Extract the [x, y] coordinate from the center of the cell holding the provided text.  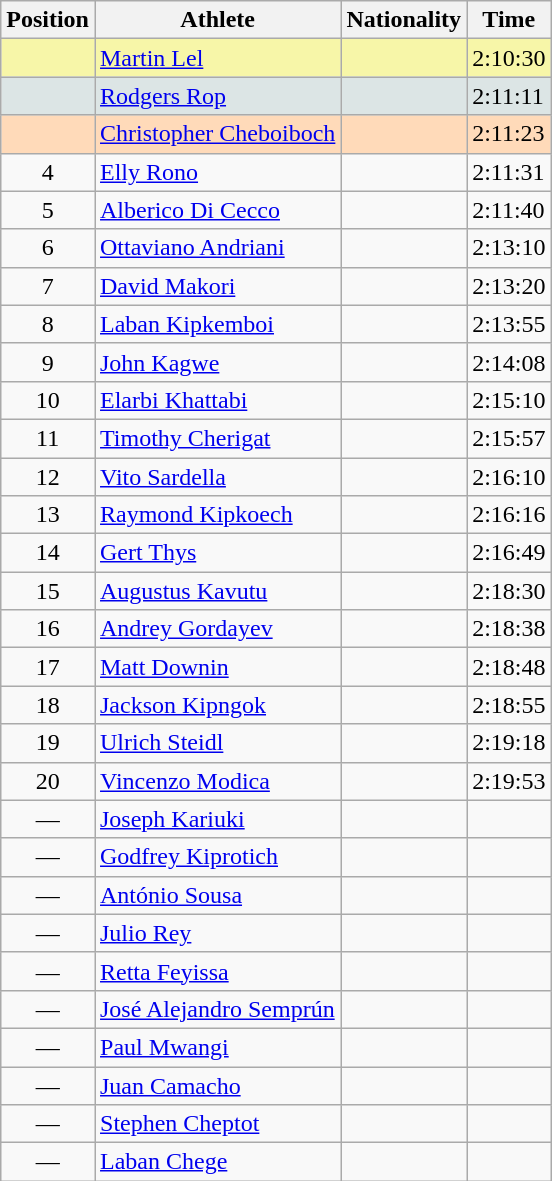
Ottaviano Andriani [217, 248]
Julio Rey [217, 933]
Alberico Di Cecco [217, 210]
2:19:53 [509, 781]
2:10:30 [509, 58]
2:18:38 [509, 629]
Nationality [404, 20]
Matt Downin [217, 667]
Laban Kipkemboi [217, 324]
2:11:40 [509, 210]
2:16:49 [509, 553]
17 [48, 667]
Ulrich Steidl [217, 743]
Time [509, 20]
6 [48, 248]
2:11:31 [509, 172]
7 [48, 286]
16 [48, 629]
Stephen Cheptot [217, 1124]
2:18:55 [509, 705]
Position [48, 20]
12 [48, 477]
Jackson Kipngok [217, 705]
Timothy Cherigat [217, 438]
2:14:08 [509, 362]
Joseph Kariuki [217, 819]
Elarbi Khattabi [217, 400]
David Makori [217, 286]
19 [48, 743]
15 [48, 591]
2:13:55 [509, 324]
2:19:18 [509, 743]
2:15:10 [509, 400]
António Sousa [217, 895]
Augustus Kavutu [217, 591]
13 [48, 515]
2:18:48 [509, 667]
2:15:57 [509, 438]
Vito Sardella [217, 477]
10 [48, 400]
2:13:10 [509, 248]
Godfrey Kiprotich [217, 857]
2:16:10 [509, 477]
2:11:11 [509, 96]
Gert Thys [217, 553]
9 [48, 362]
8 [48, 324]
2:13:20 [509, 286]
2:11:23 [509, 134]
Rodgers Rop [217, 96]
14 [48, 553]
18 [48, 705]
Laban Chege [217, 1162]
Paul Mwangi [217, 1047]
2:18:30 [509, 591]
11 [48, 438]
Athlete [217, 20]
20 [48, 781]
Juan Camacho [217, 1085]
Christopher Cheboiboch [217, 134]
Vincenzo Modica [217, 781]
4 [48, 172]
John Kagwe [217, 362]
2:16:16 [509, 515]
Elly Rono [217, 172]
5 [48, 210]
Martin Lel [217, 58]
Andrey Gordayev [217, 629]
José Alejandro Semprún [217, 1009]
Raymond Kipkoech [217, 515]
Retta Feyissa [217, 971]
